Provide the (X, Y) coordinate of the cell's center where the given text is located.  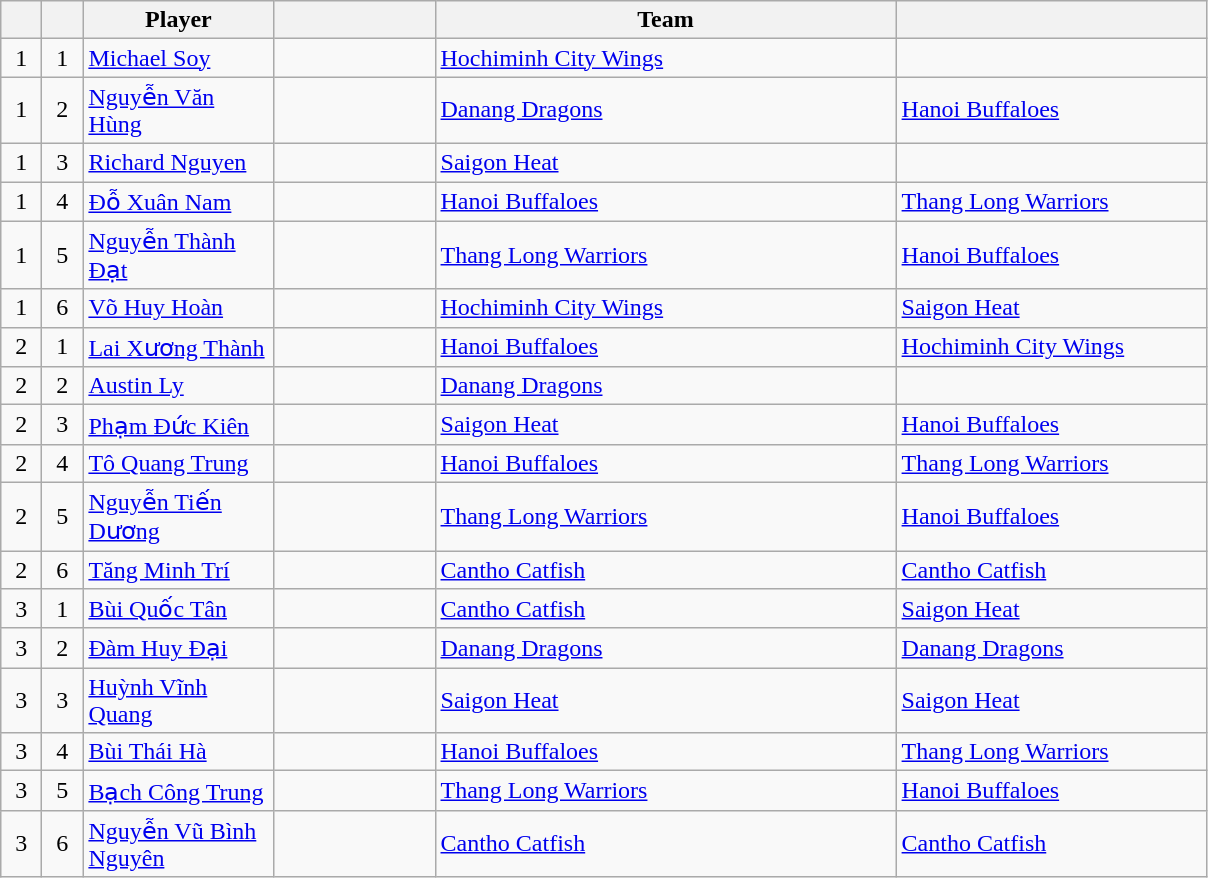
Tô Quang Trung (178, 463)
Michael Soy (178, 58)
Richard Nguyen (178, 162)
Bùi Quốc Tân (178, 609)
Bùi Thái Hà (178, 752)
Nguyễn Tiến Dương (178, 516)
Huỳnh Vĩnh Quang (178, 700)
Bạch Công Trung (178, 791)
Nguyễn Vũ Bình Nguyên (178, 844)
Tăng Minh Trí (178, 569)
Đỗ Xuân Nam (178, 202)
Team (666, 20)
Player (178, 20)
Austin Ly (178, 386)
Phạm Đức Kiên (178, 425)
Nguyễn Thành Đạt (178, 255)
Lai Xương Thành (178, 347)
Nguyễn Văn Hùng (178, 110)
Võ Huy Hoàn (178, 308)
Đàm Huy Đại (178, 648)
